From the cell containing the given text, extract its center point as [X, Y] coordinate. 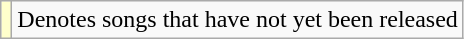
Denotes songs that have not yet been released [238, 20]
